Output the [X, Y] coordinate of the center of the cell containing the given text.  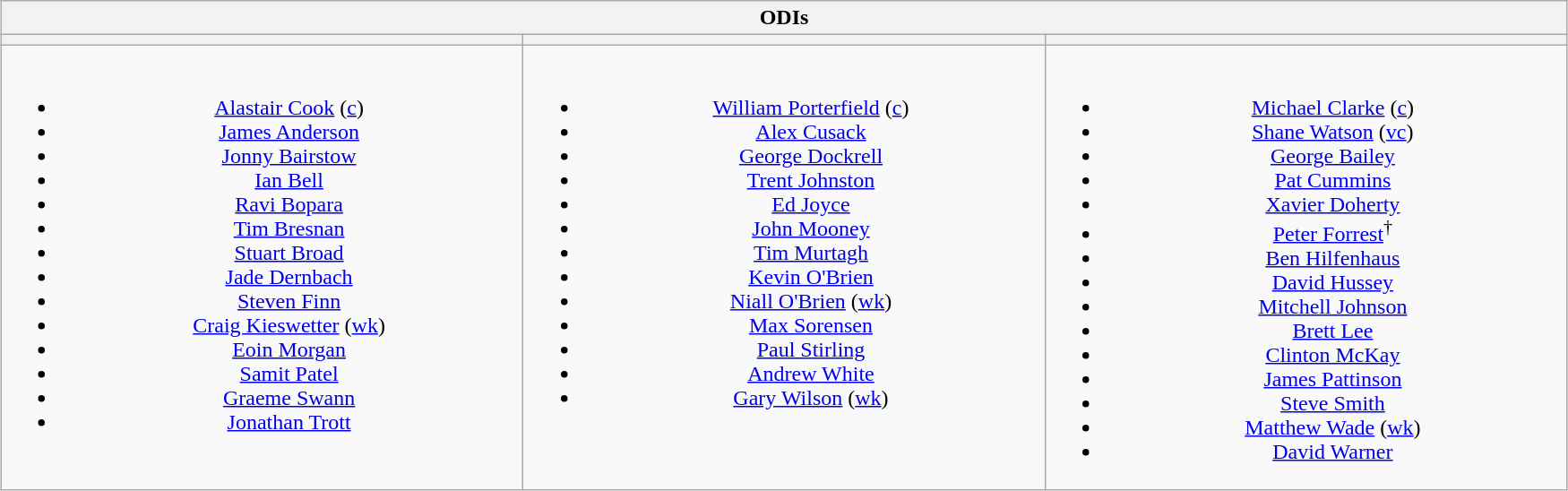
ODIs [783, 18]
